Identify which cell holds the provided text, then report its (X, Y) central coordinate. 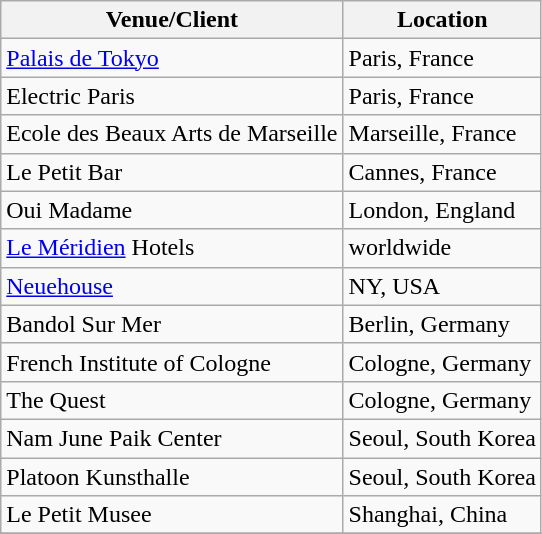
Venue/Client (172, 20)
Platoon Kunsthalle (172, 477)
Ecole des Beaux Arts de Marseille (172, 134)
Nam June Paik Center (172, 438)
NY, USA (442, 286)
Shanghai, China (442, 515)
Le Méridien Hotels (172, 248)
Le Petit Musee (172, 515)
Marseille, France (442, 134)
worldwide (442, 248)
Neuehouse (172, 286)
Oui Madame (172, 210)
Le Petit Bar (172, 172)
Cannes, France (442, 172)
Berlin, Germany (442, 324)
French Institute of Cologne (172, 362)
London, England (442, 210)
Location (442, 20)
Palais de Tokyo (172, 58)
Bandol Sur Mer (172, 324)
The Quest (172, 400)
Electric Paris (172, 96)
